Identify which cell holds the provided text, then report its [X, Y] central coordinate. 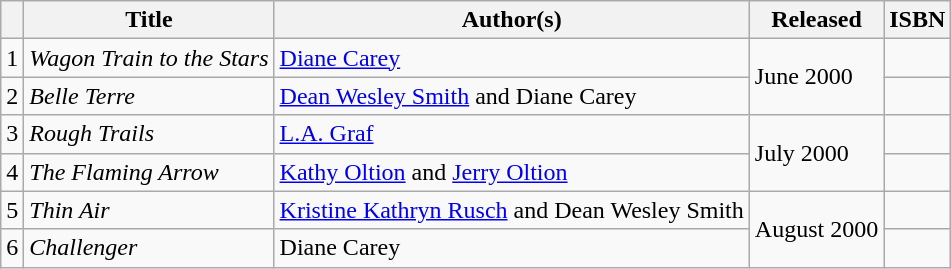
June 2000 [816, 77]
Thin Air [149, 210]
1 [12, 58]
The Flaming Arrow [149, 172]
Belle Terre [149, 96]
2 [12, 96]
Rough Trails [149, 134]
Released [816, 20]
4 [12, 172]
August 2000 [816, 229]
3 [12, 134]
6 [12, 248]
5 [12, 210]
ISBN [918, 20]
July 2000 [816, 153]
Author(s) [512, 20]
Wagon Train to the Stars [149, 58]
Kathy Oltion and Jerry Oltion [512, 172]
L.A. Graf [512, 134]
Title [149, 20]
Dean Wesley Smith and Diane Carey [512, 96]
Challenger [149, 248]
Kristine Kathryn Rusch and Dean Wesley Smith [512, 210]
